Capture the cell that displays the provided text and extract its (X, Y) central coordinate. 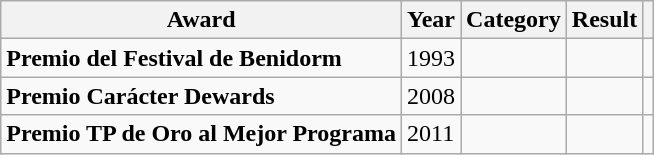
1993 (432, 58)
Result (604, 20)
Premio del Festival de Benidorm (202, 58)
Award (202, 20)
2011 (432, 134)
Premio Carácter Dewards (202, 96)
Category (514, 20)
2008 (432, 96)
Premio TP de Oro al Mejor Programa (202, 134)
Year (432, 20)
